Locate the cell with the specified text and output its [x, y] center coordinate. 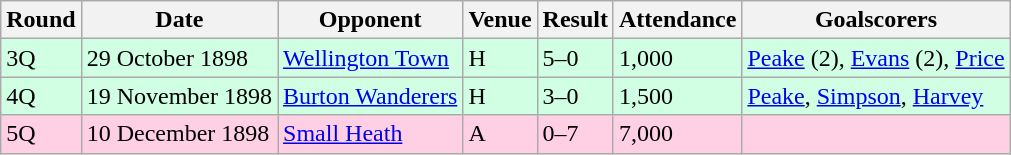
Goalscorers [876, 20]
0–7 [575, 134]
7,000 [677, 134]
5–0 [575, 58]
Venue [500, 20]
1,000 [677, 58]
Peake, Simpson, Harvey [876, 96]
29 October 1898 [179, 58]
Opponent [370, 20]
19 November 1898 [179, 96]
4Q [41, 96]
Peake (2), Evans (2), Price [876, 58]
Burton Wanderers [370, 96]
A [500, 134]
3–0 [575, 96]
Small Heath [370, 134]
Attendance [677, 20]
10 December 1898 [179, 134]
Round [41, 20]
Result [575, 20]
1,500 [677, 96]
Wellington Town [370, 58]
3Q [41, 58]
Date [179, 20]
5Q [41, 134]
